Capture the cell that displays the provided text and extract its [X, Y] central coordinate. 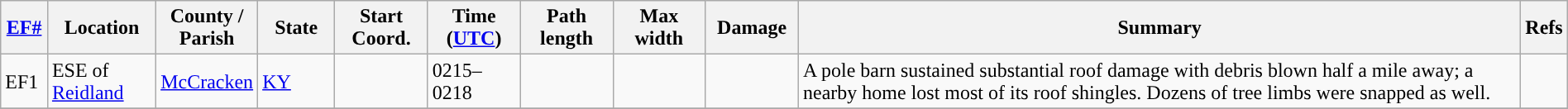
KY [296, 81]
State [296, 28]
Refs [1544, 28]
Damage [753, 28]
Location [101, 28]
Summary [1159, 28]
EF1 [25, 81]
ESE of Reidland [101, 81]
0215–0218 [474, 81]
County / Parish [207, 28]
Path length [566, 28]
McCracken [207, 81]
EF# [25, 28]
Time (UTC) [474, 28]
Start Coord. [381, 28]
Max width [659, 28]
